Output the [X, Y] coordinate of the center of the cell containing the given text.  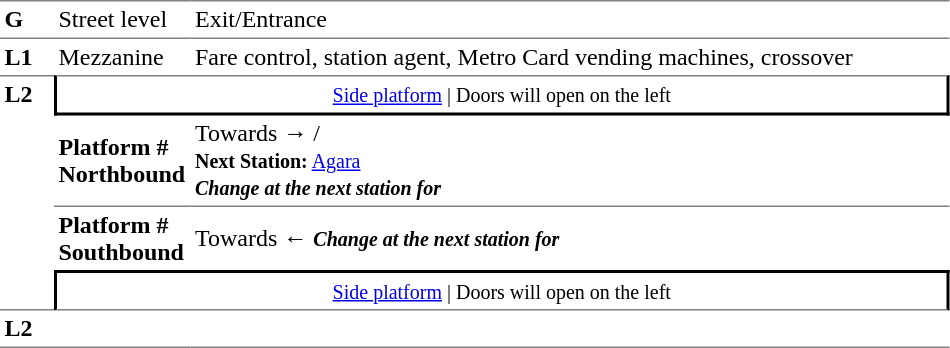
L1 [27, 57]
Towards ← Change at the next station for [570, 238]
Mezzanine [122, 57]
Fare control, station agent, Metro Card vending machines, crossover [570, 57]
Platform #Southbound [122, 238]
Towards → / Next Station: AgaraChange at the next station for [570, 162]
Exit/Entrance [570, 20]
Street level [122, 20]
Platform #Northbound [122, 162]
G [27, 20]
